For the text-containing cell, return its midpoint in (x, y) coordinate format. 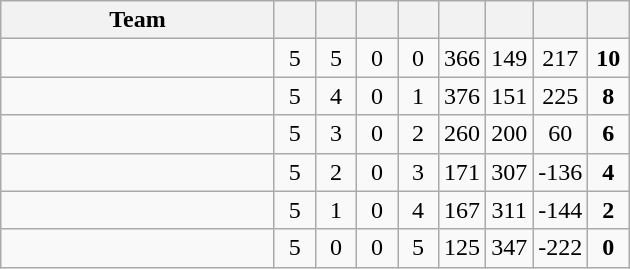
311 (510, 210)
8 (608, 96)
Team (138, 20)
366 (462, 58)
217 (560, 58)
376 (462, 96)
347 (510, 248)
10 (608, 58)
200 (510, 134)
60 (560, 134)
225 (560, 96)
125 (462, 248)
-222 (560, 248)
6 (608, 134)
151 (510, 96)
171 (462, 172)
149 (510, 58)
260 (462, 134)
-144 (560, 210)
307 (510, 172)
167 (462, 210)
-136 (560, 172)
